For the text-containing cell, return its midpoint in (X, Y) coordinate format. 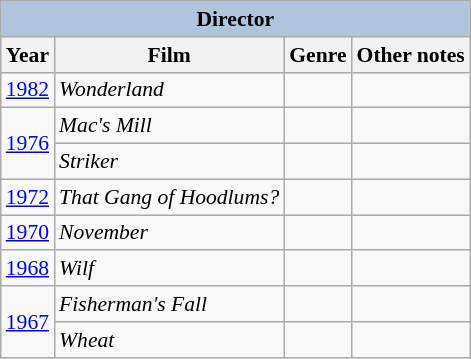
1972 (28, 197)
1982 (28, 90)
Other notes (411, 55)
Wilf (169, 269)
That Gang of Hoodlums? (169, 197)
Film (169, 55)
Fisherman's Fall (169, 304)
Wheat (169, 340)
1967 (28, 322)
Director (236, 19)
1970 (28, 233)
November (169, 233)
Genre (318, 55)
1968 (28, 269)
1976 (28, 144)
Wonderland (169, 90)
Year (28, 55)
Striker (169, 162)
Mac's Mill (169, 126)
